Locate the cell with the specified text and output its (X, Y) center coordinate. 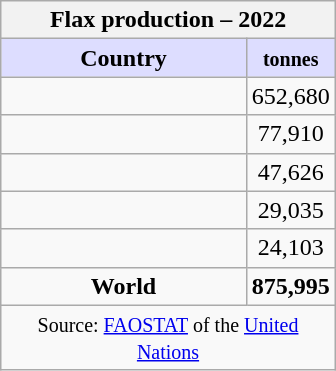
652,680 (290, 96)
Flax production – 2022 (168, 20)
875,995 (290, 286)
tonnes (290, 58)
Country (124, 58)
World (124, 286)
77,910 (290, 134)
Source: FAOSTAT of the United Nations (168, 338)
24,103 (290, 248)
29,035 (290, 210)
47,626 (290, 172)
